Return (X, Y) of the center of cell containing provided text 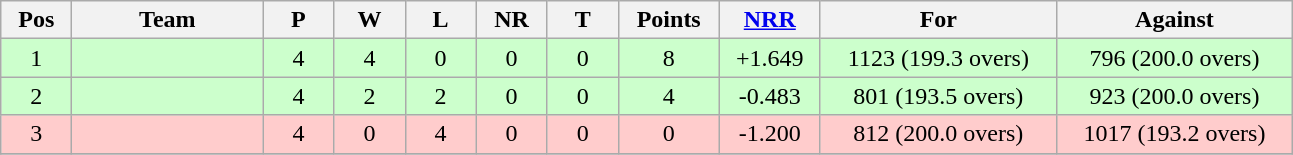
-1.200 (770, 134)
T (582, 20)
3 (36, 134)
796 (200.0 overs) (1174, 58)
P (298, 20)
1123 (199.3 overs) (938, 58)
NRR (770, 20)
801 (193.5 overs) (938, 96)
Team (168, 20)
Points (668, 20)
Against (1174, 20)
-0.483 (770, 96)
+1.649 (770, 58)
923 (200.0 overs) (1174, 96)
W (370, 20)
1017 (193.2 overs) (1174, 134)
1 (36, 58)
For (938, 20)
Pos (36, 20)
NR (512, 20)
812 (200.0 overs) (938, 134)
8 (668, 58)
L (440, 20)
